Output the [X, Y] coordinate of the center of the cell containing the given text.  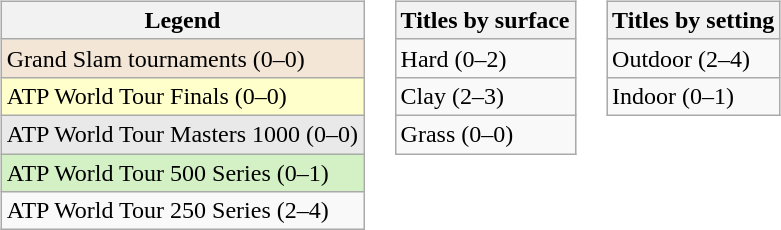
Hard (0–2) [485, 58]
Titles by surface [485, 20]
Titles by setting [694, 20]
ATP World Tour 500 Series (0–1) [182, 173]
ATP World Tour Finals (0–0) [182, 96]
ATP World Tour 250 Series (2–4) [182, 211]
Clay (2–3) [485, 96]
Legend [182, 20]
Outdoor (2–4) [694, 58]
ATP World Tour Masters 1000 (0–0) [182, 134]
Indoor (0–1) [694, 96]
Grand Slam tournaments (0–0) [182, 58]
Grass (0–0) [485, 134]
